Search for the cell housing the specified text and yield its [x, y] center coordinate. 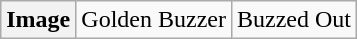
Buzzed Out [294, 20]
Image [38, 20]
Golden Buzzer [154, 20]
